Capture the cell that displays the provided text and extract its (X, Y) central coordinate. 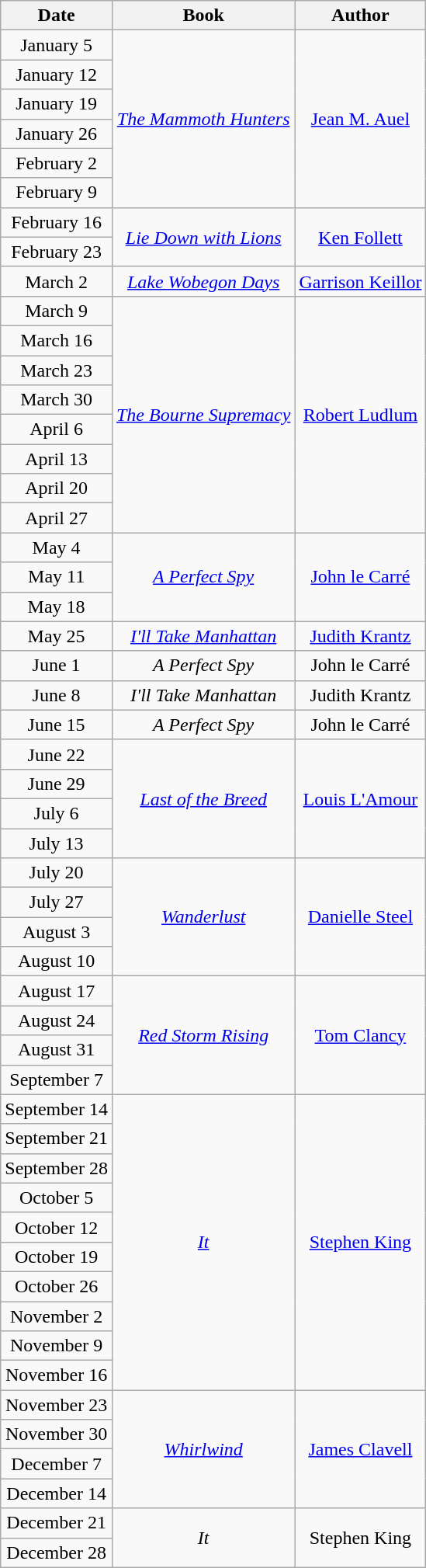
Ken Follett (360, 237)
September 7 (57, 1080)
October 5 (57, 1198)
June 29 (57, 784)
October 26 (57, 1286)
August 24 (57, 1020)
July 20 (57, 873)
August 3 (57, 932)
December 28 (57, 1552)
June 15 (57, 725)
James Clavell (360, 1449)
Jean M. Auel (360, 119)
May 4 (57, 548)
March 30 (57, 400)
August 31 (57, 1050)
April 13 (57, 459)
April 20 (57, 488)
May 18 (57, 607)
December 7 (57, 1464)
Whirlwind (203, 1449)
Robert Ludlum (360, 414)
Garrison Keillor (360, 281)
May 11 (57, 577)
April 27 (57, 518)
Louis L'Amour (360, 798)
January 12 (57, 75)
The Mammoth Hunters (203, 119)
March 23 (57, 370)
May 25 (57, 636)
November 2 (57, 1316)
Lie Down with Lions (203, 237)
Wanderlust (203, 917)
December 14 (57, 1493)
August 10 (57, 961)
June 1 (57, 666)
March 16 (57, 340)
July 6 (57, 813)
September 28 (57, 1168)
February 16 (57, 222)
Date (57, 16)
June 22 (57, 754)
January 19 (57, 104)
Last of the Breed (203, 798)
November 16 (57, 1375)
Red Storm Rising (203, 1035)
February 23 (57, 252)
March 9 (57, 311)
Author (360, 16)
August 17 (57, 991)
February 2 (57, 163)
Book (203, 16)
November 23 (57, 1405)
November 30 (57, 1434)
Lake Wobegon Days (203, 281)
October 12 (57, 1227)
November 9 (57, 1346)
Danielle Steel (360, 917)
December 21 (57, 1523)
January 5 (57, 45)
September 14 (57, 1109)
September 21 (57, 1139)
The Bourne Supremacy (203, 414)
July 13 (57, 843)
March 2 (57, 281)
January 26 (57, 134)
October 19 (57, 1257)
June 8 (57, 695)
April 6 (57, 429)
February 9 (57, 193)
Tom Clancy (360, 1035)
July 27 (57, 902)
